Provide the (x, y) coordinate of the cell's center where the given text is located.  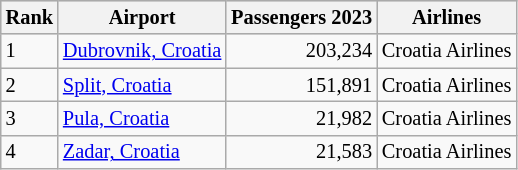
Airlines (446, 17)
151,891 (302, 85)
21,583 (302, 152)
4 (30, 152)
1 (30, 51)
203,234 (302, 51)
Zadar, Croatia (142, 152)
Pula, Croatia (142, 118)
21,982 (302, 118)
3 (30, 118)
2 (30, 85)
Rank (30, 17)
Split, Croatia (142, 85)
Dubrovnik, Croatia (142, 51)
Passengers 2023 (302, 17)
Airport (142, 17)
